Return the [X, Y] coordinate for the center point of the cell that contains the specified text.  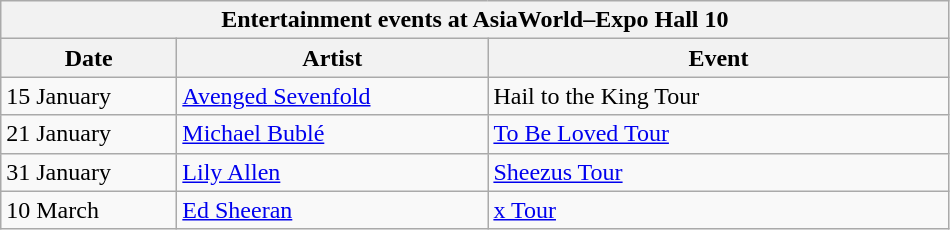
Artist [332, 58]
Michael Bublé [332, 134]
x Tour [718, 210]
Date [89, 58]
Sheezus Tour [718, 172]
31 January [89, 172]
To Be Loved Tour [718, 134]
Ed Sheeran [332, 210]
21 January [89, 134]
Entertainment events at AsiaWorld–Expo Hall 10 [475, 20]
10 March [89, 210]
Hail to the King Tour [718, 96]
15 January [89, 96]
Avenged Sevenfold [332, 96]
Lily Allen [332, 172]
Event [718, 58]
